Provide the (x, y) coordinate of the cell's center where the given text is located.  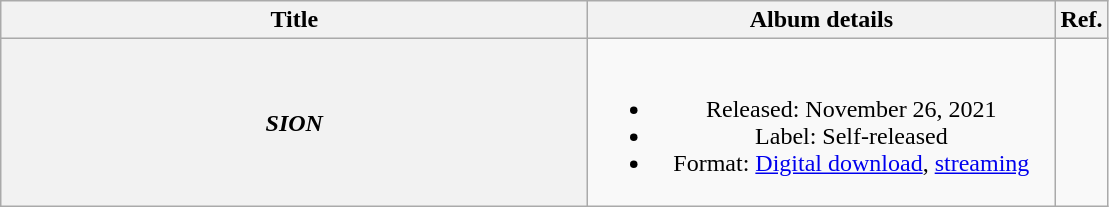
Title (294, 20)
Released: November 26, 2021Label: Self-releasedFormat: Digital download, streaming (822, 122)
Album details (822, 20)
Ref. (1082, 20)
SION (294, 122)
